Return [X, Y] of the center of cell containing provided text 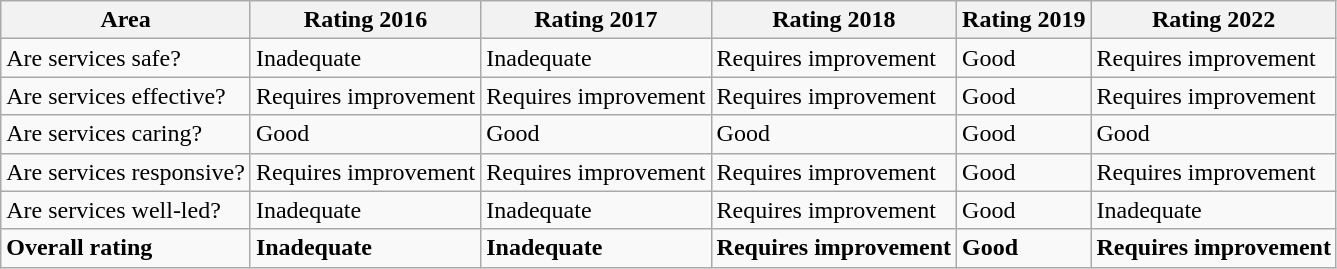
Overall rating [126, 248]
Are services effective? [126, 96]
Area [126, 20]
Are services safe? [126, 58]
Rating 2018 [834, 20]
Rating 2016 [365, 20]
Are services responsive? [126, 172]
Rating 2017 [596, 20]
Are services well-led? [126, 210]
Rating 2022 [1214, 20]
Are services caring? [126, 134]
Rating 2019 [1024, 20]
